From the cell containing the given text, extract its center point as (X, Y) coordinate. 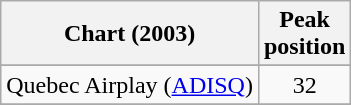
Peakposition (304, 34)
32 (304, 85)
Quebec Airplay (ADISQ) (130, 85)
Chart (2003) (130, 34)
